Return [X, Y] of the center of cell containing provided text 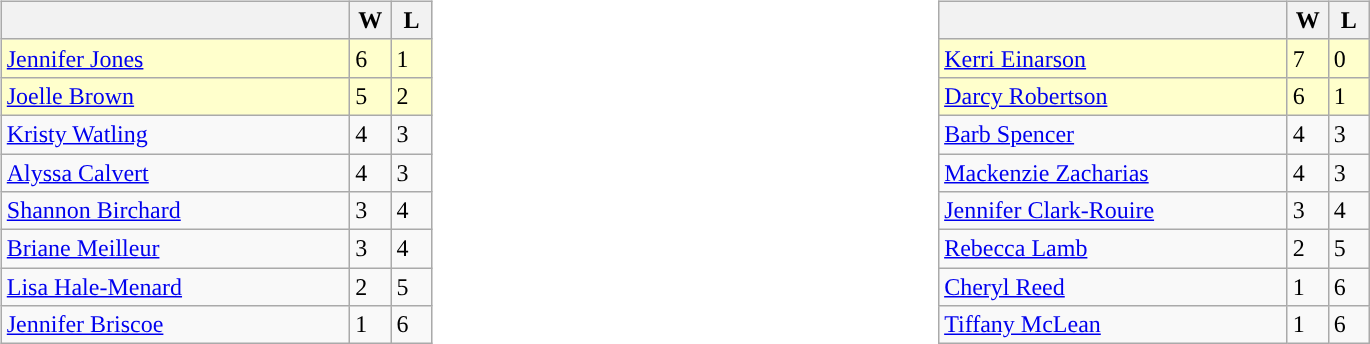
Shannon Birchard [176, 211]
Kerri Einarson [1114, 58]
Rebecca Lamb [1114, 249]
Briane Meilleur [176, 249]
Cheryl Reed [1114, 287]
Lisa Hale-Menard [176, 287]
7 [1308, 58]
Darcy Robertson [1114, 96]
Jennifer Briscoe [176, 325]
Jennifer Jones [176, 58]
0 [1348, 58]
Barb Spencer [1114, 134]
Alyssa Calvert [176, 173]
Jennifer Clark-Rouire [1114, 211]
Kristy Watling [176, 134]
Joelle Brown [176, 96]
Mackenzie Zacharias [1114, 173]
Tiffany McLean [1114, 325]
